Determine the (X, Y) coordinate at the center of the cell enclosing the given text.  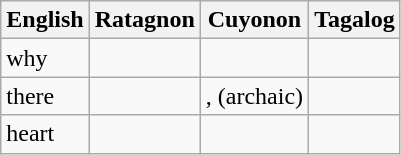
English (45, 20)
why (45, 58)
heart (45, 134)
Cuyonon (254, 20)
there (45, 96)
, (archaic) (254, 96)
Ratagnon (144, 20)
Tagalog (355, 20)
